From the cell containing the given text, extract its center point as [x, y] coordinate. 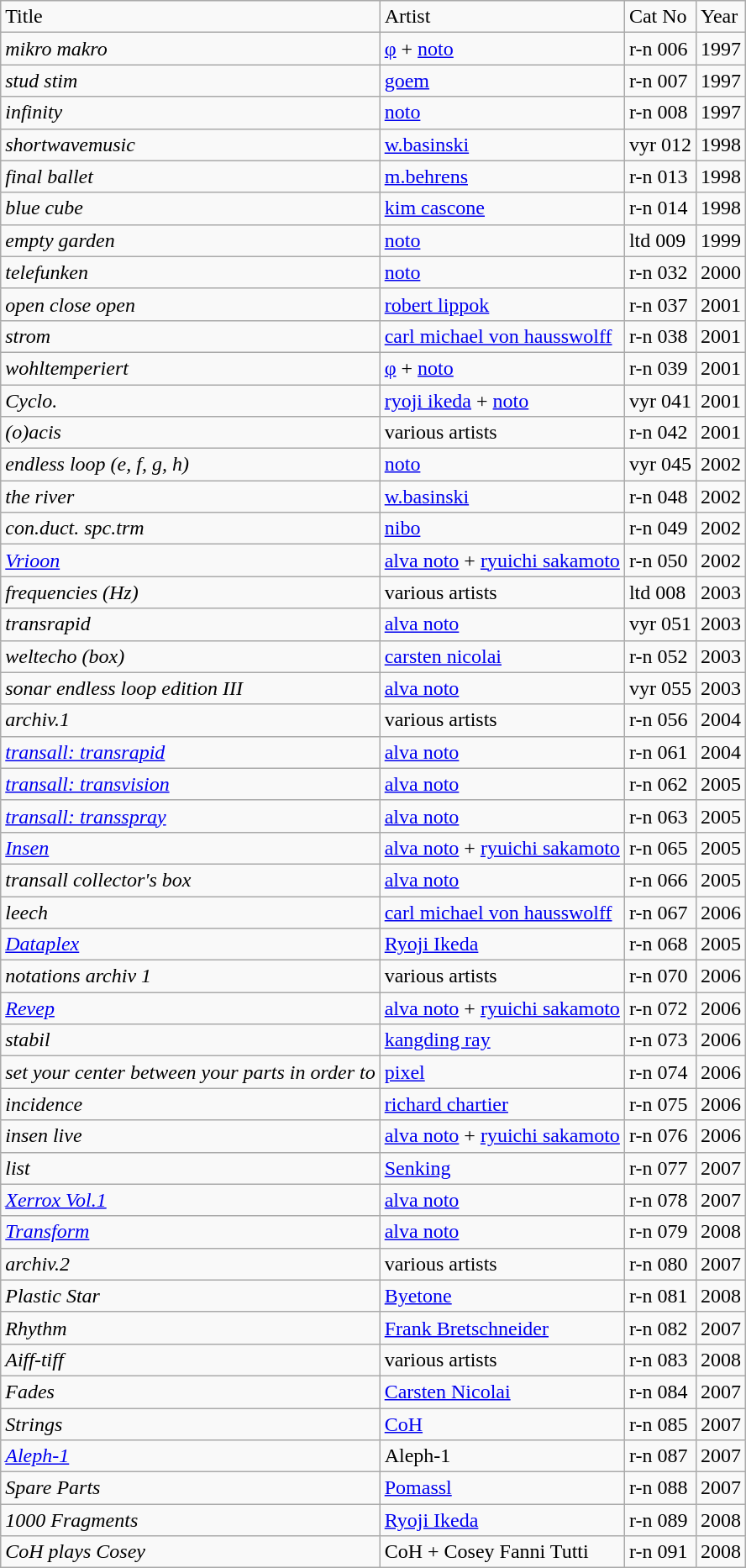
transall: transvision [190, 784]
transall: transrapid [190, 752]
open close open [190, 304]
r-n 039 [660, 368]
m.behrens [502, 176]
ryoji ikeda + noto [502, 401]
r-n 066 [660, 880]
sonar endless loop edition III [190, 688]
Senking [502, 1168]
r-n 050 [660, 560]
insen live [190, 1136]
r-n 085 [660, 1424]
r-n 062 [660, 784]
Aiff-tiff [190, 1360]
Carsten Nicolai [502, 1392]
nibo [502, 529]
kim cascone [502, 208]
r-n 087 [660, 1456]
vyr 041 [660, 401]
frequencies (Hz) [190, 592]
r-n 014 [660, 208]
r-n 073 [660, 1040]
r-n 038 [660, 336]
notations archiv 1 [190, 976]
r-n 052 [660, 656]
weltecho (box) [190, 656]
r-n 067 [660, 912]
Vrioon [190, 560]
Revep [190, 1008]
r-n 008 [660, 113]
r-n 006 [660, 49]
set your center between your parts in order to [190, 1072]
blue cube [190, 208]
kangding ray [502, 1040]
vyr 051 [660, 624]
ltd 008 [660, 592]
r-n 089 [660, 1520]
Year [721, 17]
r-n 065 [660, 848]
leech [190, 912]
Title [190, 17]
r-n 075 [660, 1104]
r-n 048 [660, 497]
r-n 070 [660, 976]
r-n 056 [660, 720]
Rhythm [190, 1328]
archiv.2 [190, 1264]
transall collector's box [190, 880]
CoH + Cosey Fanni Tutti [502, 1552]
1999 [721, 240]
r-n 037 [660, 304]
r-n 084 [660, 1392]
r-n 074 [660, 1072]
r-n 007 [660, 81]
r-n 080 [660, 1264]
stud stim [190, 81]
Transform [190, 1232]
r-n 068 [660, 944]
archiv.1 [190, 720]
r-n 081 [660, 1296]
r-n 061 [660, 752]
pixel [502, 1072]
r-n 082 [660, 1328]
con.duct. spc.trm [190, 529]
shortwavemusic [190, 145]
Frank Bretschneider [502, 1328]
Spare Parts [190, 1488]
Insen [190, 848]
Pomassl [502, 1488]
strom [190, 336]
list [190, 1168]
richard chartier [502, 1104]
r-n 077 [660, 1168]
infinity [190, 113]
incidence [190, 1104]
Dataplex [190, 944]
Fades [190, 1392]
ltd 009 [660, 240]
endless loop (e, f, g, h) [190, 465]
r-n 091 [660, 1552]
goem [502, 81]
telefunken [190, 272]
empty garden [190, 240]
Byetone [502, 1296]
transall: transspray [190, 816]
Strings [190, 1424]
stabil [190, 1040]
vyr 055 [660, 688]
carsten nicolai [502, 656]
Xerrox Vol.1 [190, 1200]
1000 Fragments [190, 1520]
Plastic Star [190, 1296]
wohltemperiert [190, 368]
vyr 045 [660, 465]
r-n 063 [660, 816]
(o)acis [190, 433]
r-n 049 [660, 529]
r-n 076 [660, 1136]
final ballet [190, 176]
r-n 079 [660, 1232]
r-n 072 [660, 1008]
2000 [721, 272]
Cyclo. [190, 401]
r-n 013 [660, 176]
the river [190, 497]
CoH [502, 1424]
Artist [502, 17]
r-n 088 [660, 1488]
Cat No [660, 17]
mikro makro [190, 49]
r-n 042 [660, 433]
r-n 083 [660, 1360]
r-n 032 [660, 272]
vyr 012 [660, 145]
r-n 078 [660, 1200]
robert lippok [502, 304]
transrapid [190, 624]
CoH plays Cosey [190, 1552]
